Return [x, y] of the center of cell containing provided text 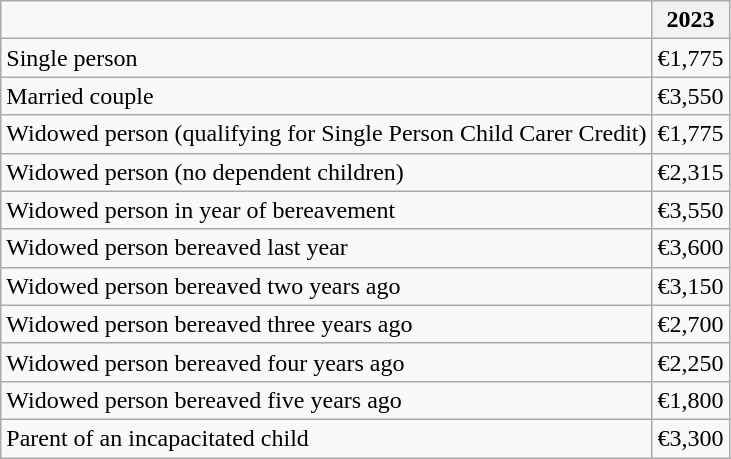
Widowed person bereaved four years ago [326, 362]
Parent of an incapacitated child [326, 438]
Widowed person (qualifying for Single Person Child Carer Credit) [326, 134]
Widowed person bereaved last year [326, 248]
Single person [326, 58]
2023 [690, 20]
€2,700 [690, 324]
Widowed person in year of bereavement [326, 210]
€3,300 [690, 438]
€2,250 [690, 362]
Widowed person bereaved three years ago [326, 324]
Widowed person bereaved five years ago [326, 400]
€1,800 [690, 400]
Widowed person (no dependent children) [326, 172]
€3,600 [690, 248]
Married couple [326, 96]
Widowed person bereaved two years ago [326, 286]
€2,315 [690, 172]
€3,150 [690, 286]
